Search for the cell housing the specified text and yield its [x, y] center coordinate. 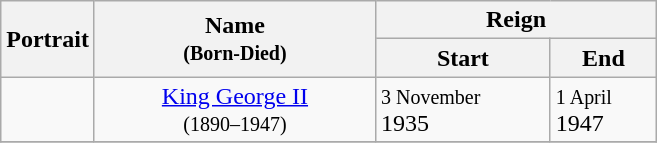
End [603, 58]
Name(Born-Died) [234, 39]
3 November1935 [462, 110]
Reign [516, 20]
Portrait [48, 39]
1 April1947 [603, 110]
Start [462, 58]
King George II(1890–1947) [234, 110]
